Output the [X, Y] coordinate of the center of the cell containing the given text.  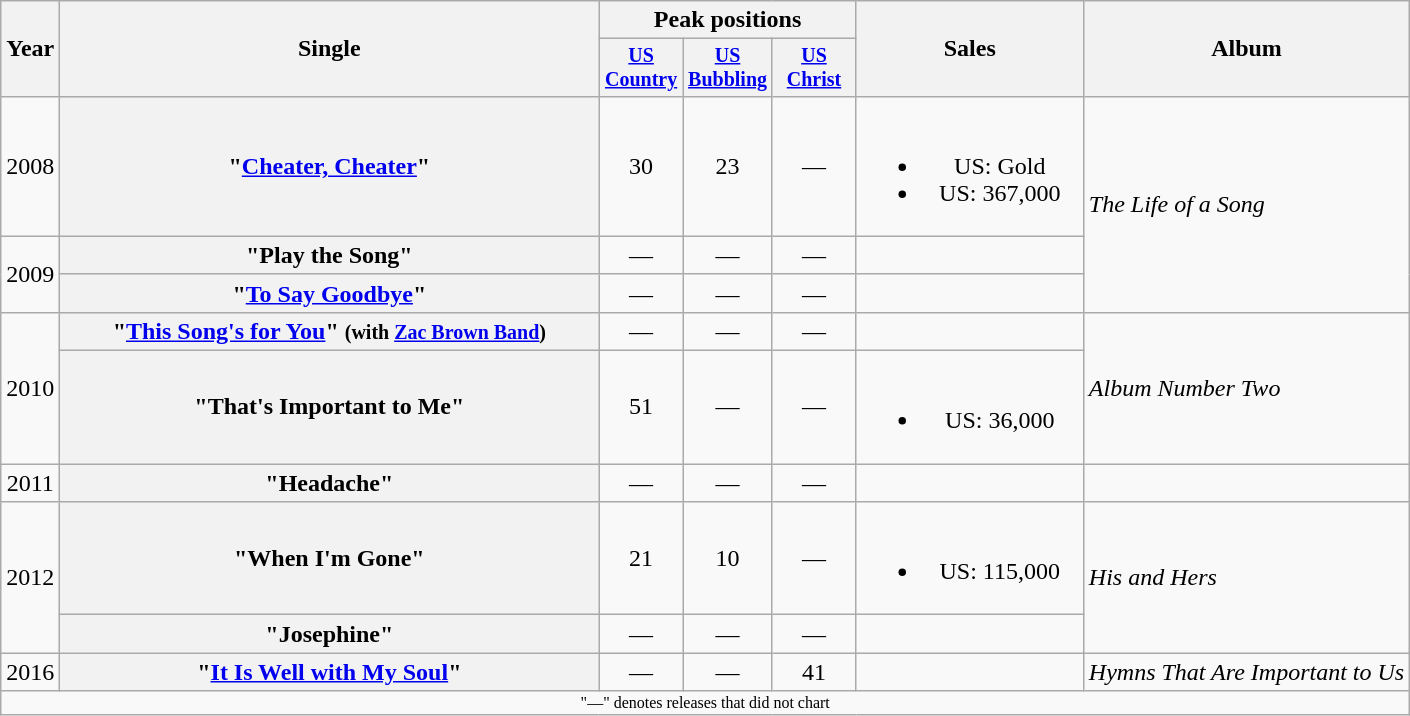
Single [330, 49]
"This Song's for You" (with Zac Brown Band) [330, 331]
US: 115,000 [970, 558]
"—" denotes releases that did not chart [706, 703]
"It Is Well with My Soul" [330, 672]
Peak positions [728, 20]
US Bubbling [727, 68]
Sales [970, 49]
The Life of a Song [1246, 204]
21 [641, 558]
30 [641, 166]
Album [1246, 49]
"Play the Song" [330, 255]
2011 [30, 483]
"Headache" [330, 483]
23 [727, 166]
"When I'm Gone" [330, 558]
US Christ [814, 68]
US: GoldUS: 367,000 [970, 166]
2010 [30, 388]
41 [814, 672]
US Country [641, 68]
Hymns That Are Important to Us [1246, 672]
Year [30, 49]
"Josephine" [330, 634]
2009 [30, 274]
2012 [30, 578]
51 [641, 408]
"That's Important to Me" [330, 408]
2008 [30, 166]
US: 36,000 [970, 408]
"Cheater, Cheater" [330, 166]
Album Number Two [1246, 388]
His and Hers [1246, 578]
10 [727, 558]
"To Say Goodbye" [330, 293]
2016 [30, 672]
